Find where the given text appears and provide that cell's center as [X, Y] coordinate. 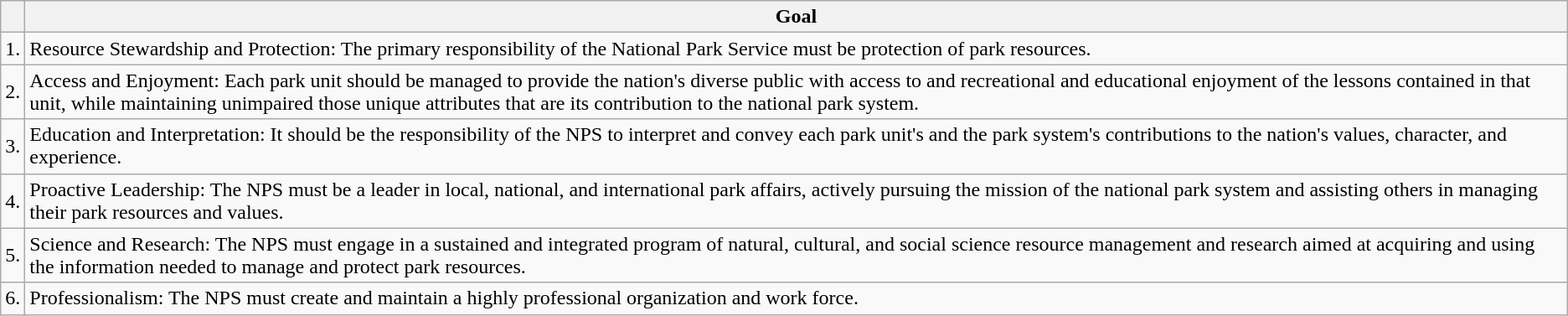
3. [13, 146]
5. [13, 255]
Goal [796, 17]
Professionalism: The NPS must create and maintain a highly professional organization and work force. [796, 298]
Resource Stewardship and Protection: The primary responsibility of the National Park Service must be protection of park resources. [796, 49]
2. [13, 92]
4. [13, 201]
6. [13, 298]
1. [13, 49]
